Determine the (X, Y) coordinate at the center of the cell enclosing the given text.  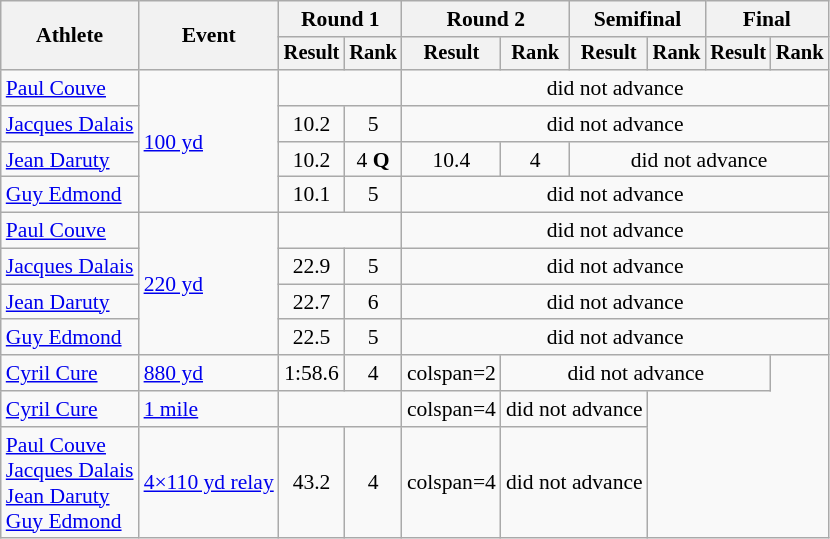
220 yd (209, 284)
Event (209, 36)
880 yd (209, 373)
22.7 (312, 302)
4×110 yd relay (209, 483)
colspan=2 (452, 373)
Round 2 (486, 19)
10.4 (452, 160)
22.9 (312, 267)
10.1 (312, 195)
Paul CouveJacques DalaisJean DarutyGuy Edmond (70, 483)
Athlete (70, 36)
Round 1 (340, 19)
Semifinal (638, 19)
22.5 (312, 338)
43.2 (312, 483)
4 Q (373, 160)
1 mile (209, 409)
100 yd (209, 141)
6 (373, 302)
Final (766, 19)
1:58.6 (312, 373)
